Pinpoint the cell where the given text exists, returning its (x, y) midpoint coordinate. 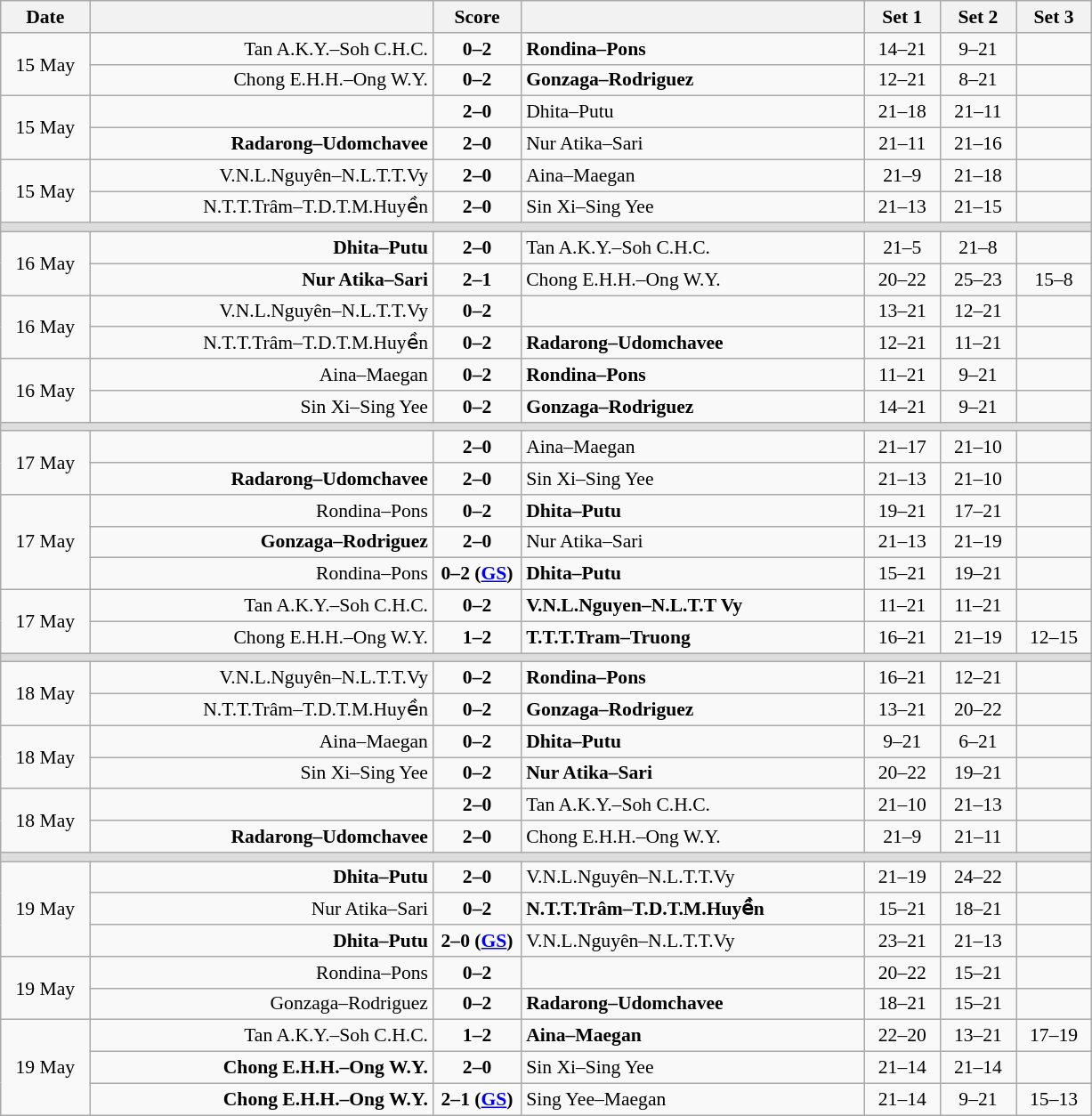
Set 1 (902, 17)
21–8 (977, 248)
12–15 (1054, 637)
V.N.L.Nguyen–N.L.T.T Vy (692, 606)
17–19 (1054, 1036)
0–2 (GS) (477, 574)
T.T.T.Tram–Truong (692, 637)
23–21 (902, 941)
21–15 (977, 207)
22–20 (902, 1036)
2–1 (GS) (477, 1099)
Set 3 (1054, 17)
21–5 (902, 248)
15–8 (1054, 279)
21–16 (977, 144)
8–21 (977, 80)
2–1 (477, 279)
6–21 (977, 741)
2–0 (GS) (477, 941)
25–23 (977, 279)
Date (45, 17)
24–22 (977, 877)
Score (477, 17)
15–13 (1054, 1099)
21–17 (902, 448)
Sing Yee–Maegan (692, 1099)
17–21 (977, 511)
Set 2 (977, 17)
